Extract the (x, y) coordinate from the center of the cell holding the provided text.  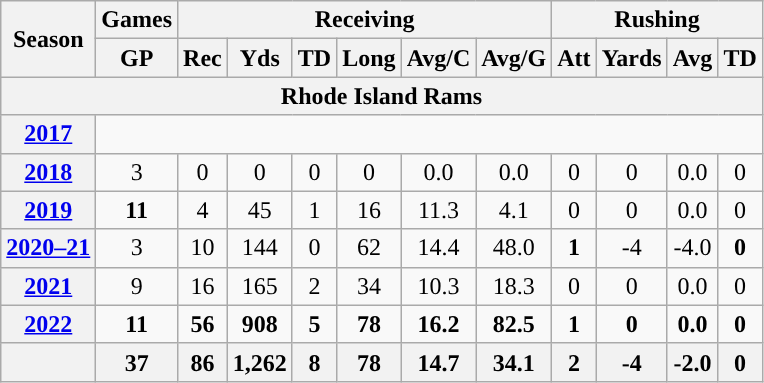
908 (260, 324)
Yds (260, 58)
37 (137, 362)
4.1 (514, 210)
82.5 (514, 324)
14.7 (438, 362)
2022 (48, 324)
18.3 (514, 286)
5 (314, 324)
11.3 (438, 210)
48.0 (514, 248)
8 (314, 362)
16.2 (438, 324)
9 (137, 286)
-4.0 (692, 248)
Avg/G (514, 58)
Rushing (658, 20)
2019 (48, 210)
Receiving (365, 20)
-2.0 (692, 362)
56 (203, 324)
144 (260, 248)
45 (260, 210)
10 (203, 248)
Rec (203, 58)
14.4 (438, 248)
2021 (48, 286)
34 (369, 286)
Avg/C (438, 58)
4 (203, 210)
10.3 (438, 286)
Avg (692, 58)
Yards (632, 58)
2017 (48, 134)
2020–21 (48, 248)
34.1 (514, 362)
86 (203, 362)
Games (137, 20)
165 (260, 286)
Season (48, 39)
Att (574, 58)
1,262 (260, 362)
GP (137, 58)
62 (369, 248)
2018 (48, 172)
Long (369, 58)
Rhode Island Rams (382, 96)
